Find where the given text appears and provide that cell's center as (x, y) coordinate. 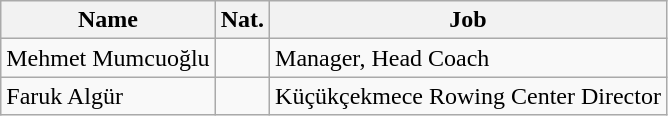
Manager, Head Coach (468, 58)
Job (468, 20)
Nat. (242, 20)
Küçükçekmece Rowing Center Director (468, 96)
Name (108, 20)
Faruk Algür (108, 96)
Mehmet Mumcuoğlu (108, 58)
